Pinpoint the cell where the given text exists, returning its [x, y] midpoint coordinate. 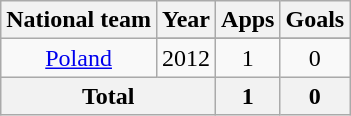
National team [79, 20]
Apps [248, 20]
Goals [315, 20]
Year [186, 20]
Poland [79, 58]
Total [108, 96]
2012 [186, 58]
